Find where the given text appears and provide that cell's center as (X, Y) coordinate. 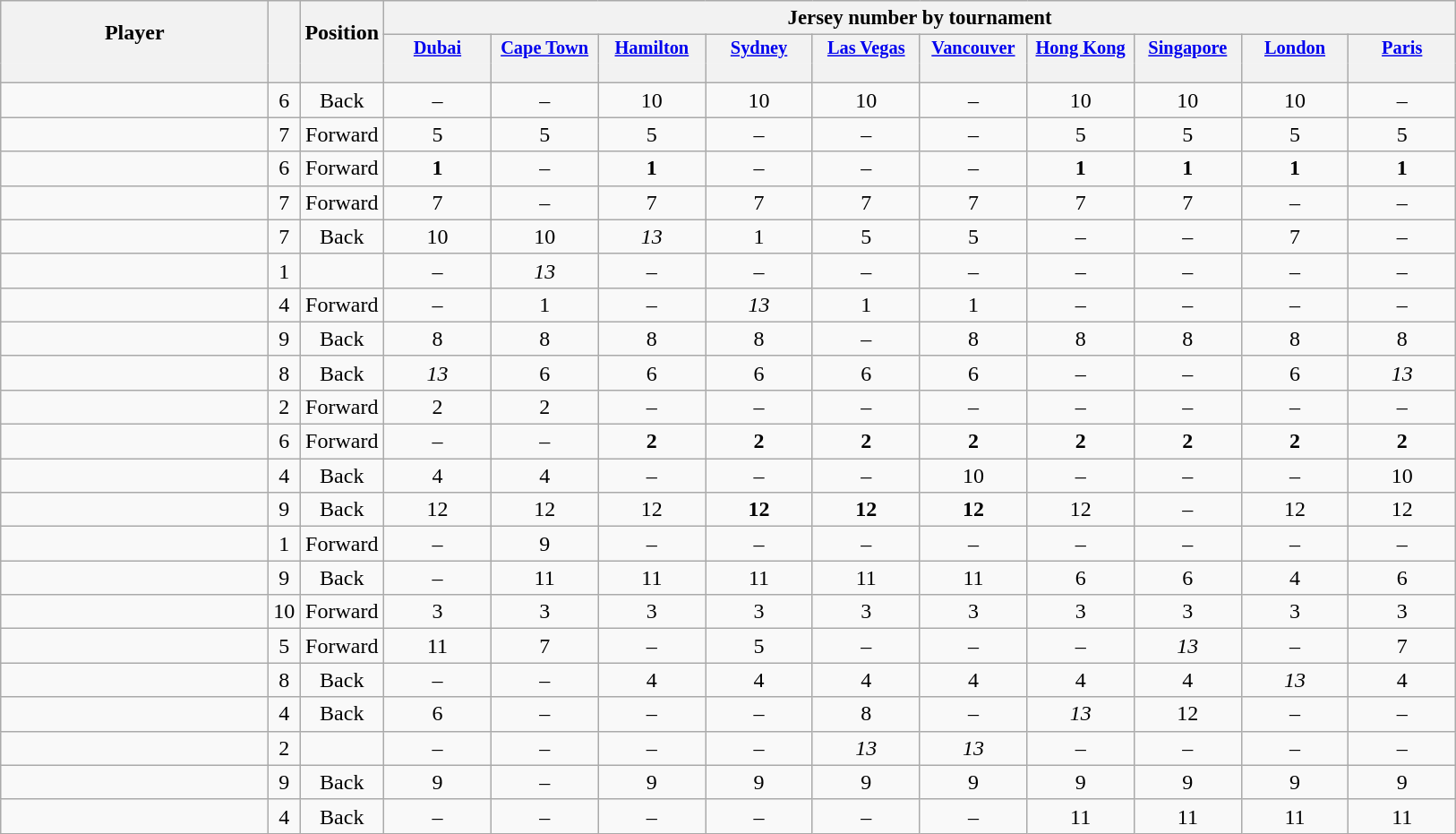
Hong Kong (1081, 48)
London (1295, 48)
Vancouver (973, 48)
Singapore (1187, 48)
Position (342, 32)
Dubai (438, 48)
Hamilton (652, 48)
Player (134, 32)
Cape Town (544, 48)
Sydney (759, 48)
Las Vegas (866, 48)
Paris (1402, 48)
Jersey number by tournament (921, 18)
